Determine the (x, y) coordinate at the center of the cell enclosing the given text.  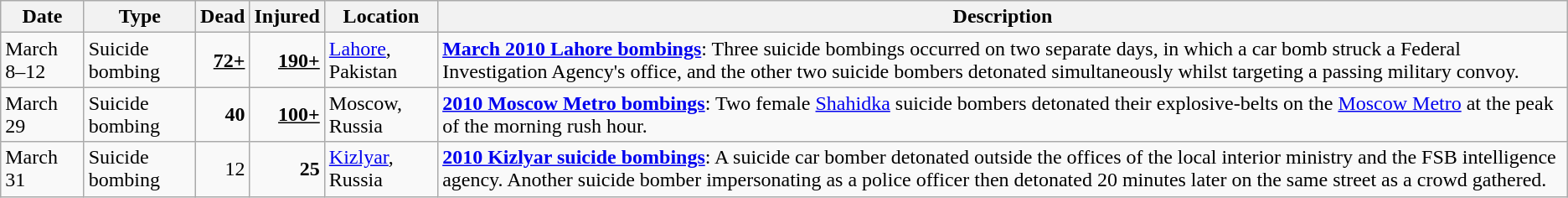
Injured (286, 17)
40 (223, 114)
Lahore, Pakistan (380, 60)
72+ (223, 60)
Kizlyar, Russia (380, 169)
100+ (286, 114)
190+ (286, 60)
Date (42, 17)
12 (223, 169)
25 (286, 169)
March 31 (42, 169)
Location (380, 17)
Description (1003, 17)
Type (139, 17)
March 8–12 (42, 60)
Dead (223, 17)
Moscow, Russia (380, 114)
March 29 (42, 114)
